Scan for the cell matching the given text and deliver its (x, y) coordinate at center. 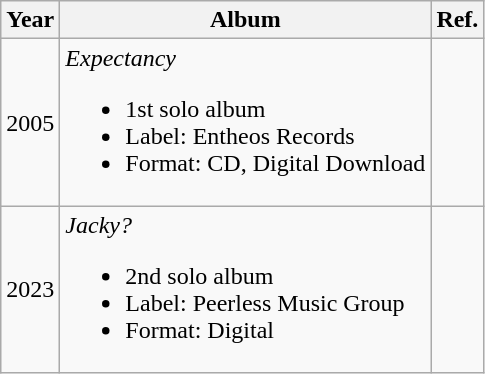
Expectancy1st solo albumLabel: Entheos RecordsFormat: CD, Digital Download (246, 122)
Jacky?2nd solo albumLabel: Peerless Music GroupFormat: Digital (246, 290)
Ref. (458, 20)
Year (30, 20)
2023 (30, 290)
2005 (30, 122)
Album (246, 20)
